For the text-containing cell, return its midpoint in (x, y) coordinate format. 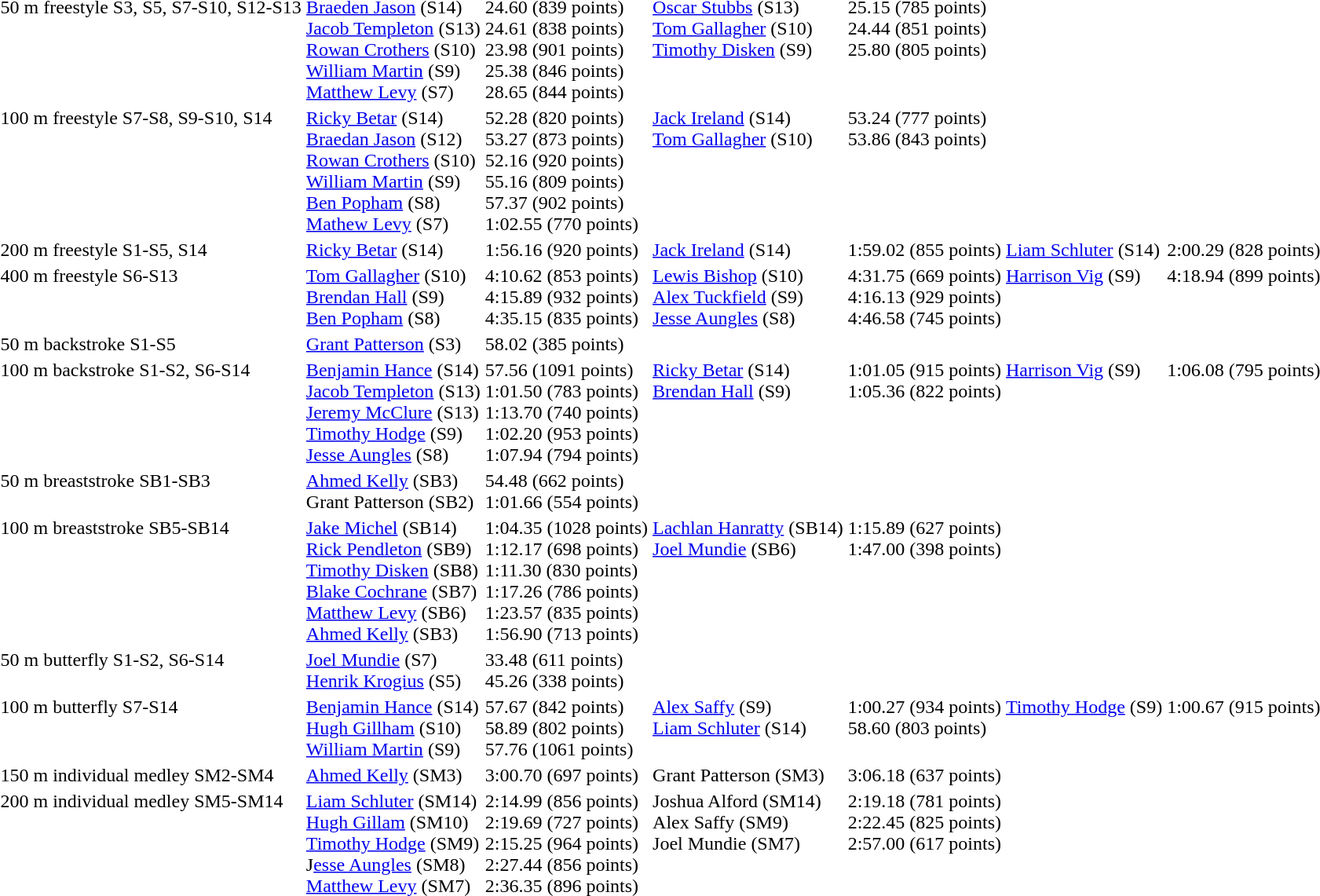
54.48 (662 points)1:01.66 (554 points) (566, 492)
Joel Mundie (S7) Henrik Krogius (S5) (393, 671)
1:15.89 (627 points)1:47.00 (398 points) (924, 581)
Ahmed Kelly (SM3) (393, 775)
4:31.75 (669 points)4:16.13 (929 points)4:46.58 (745 points) (924, 297)
33.48 (611 points)45.26 (338 points) (566, 671)
1:59.02 (855 points) (924, 250)
Ricky Betar (S14)Braedan Jason (S12)Rowan Crothers (S10)William Martin (S9)Ben Popham (S8)Mathew Levy (S7) (393, 171)
52.28 (820 points)53.27 (873 points)52.16 (920 points)55.16 (809 points)57.37 (902 points)1:02.55 (770 points) (566, 171)
Tom Gallagher (S10)Brendan Hall (S9)Ben Popham (S8) (393, 297)
Alex Saffy (S9)Liam Schluter (S14) (748, 728)
Ricky Betar (S14) (393, 250)
1:04.35 (1028 points)1:12.17 (698 points)1:11.30 (830 points)1:17.26 (786 points)1:23.57 (835 points)1:56.90 (713 points) (566, 581)
4:10.62 (853 points)4:15.89 (932 points)4:35.15 (835 points) (566, 297)
58.02 (385 points) (566, 344)
Jake Michel (SB14)Rick Pendleton (SB9)Timothy Disken (SB8)Blake Cochrane (SB7)Matthew Levy (SB6)Ahmed Kelly (SB3) (393, 581)
1:56.16 (920 points) (566, 250)
53.24 (777 points)53.86 (843 points) (924, 171)
Grant Patterson (SM3) (748, 775)
Ahmed Kelly (SB3)Grant Patterson (SB2) (393, 492)
1:00.27 (934 points)58.60 (803 points) (924, 728)
1:01.05 (915 points)1:05.36 (822 points) (924, 412)
3:00.70 (697 points) (566, 775)
57.56 (1091 points)1:01.50 (783 points)1:13.70 (740 points)1:02.20 (953 points)1:07.94 (794 points) (566, 412)
Liam Schluter (S14) (1084, 250)
Grant Patterson (S3) (393, 344)
Timothy Hodge (S9) (1084, 728)
Lachlan Hanratty (SB14)Joel Mundie (SB6) (748, 581)
Benjamin Hance (S14)Jacob Templeton (S13)Jeremy McClure (S13)Timothy Hodge (S9)Jesse Aungles (S8) (393, 412)
3:06.18 (637 points) (924, 775)
Jack Ireland (S14) (748, 250)
Jack Ireland (S14)Tom Gallagher (S10) (748, 171)
Ricky Betar (S14)Brendan Hall (S9) (748, 412)
Benjamin Hance (S14)Hugh Gillham (S10)William Martin (S9) (393, 728)
Lewis Bishop (S10)Alex Tuckfield (S9)Jesse Aungles (S8) (748, 297)
57.67 (842 points)58.89 (802 points)57.76 (1061 points) (566, 728)
